Pinpoint the cell where the given text exists, returning its (X, Y) midpoint coordinate. 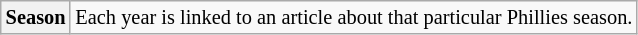
Each year is linked to an article about that particular Phillies season. (354, 17)
Season (36, 17)
